For the text-containing cell, return its midpoint in [X, Y] coordinate format. 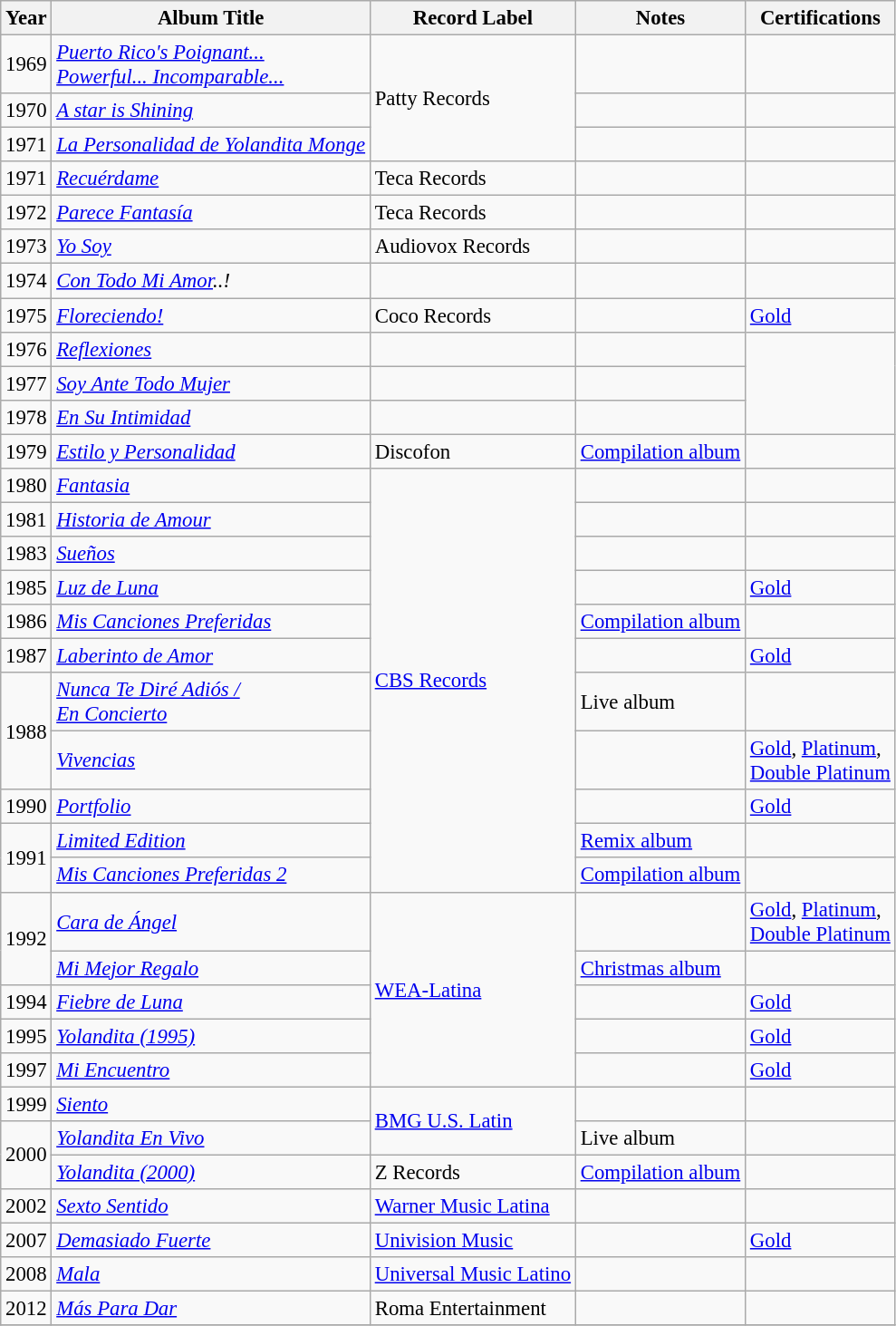
1983 [26, 554]
Warner Music Latina [473, 1206]
Universal Music Latino [473, 1274]
1969 [26, 65]
Audiovox Records [473, 247]
1973 [26, 247]
Fantasia [210, 486]
Historia de Amour [210, 519]
Nunca Te Diré Adiós / En Concierto [210, 702]
Fiebre de Luna [210, 1002]
Yolandita En Vivo [210, 1138]
1988 [26, 731]
BMG U.S. Latin [473, 1120]
1986 [26, 622]
Mala [210, 1274]
Discofon [473, 451]
Yolandita (2000) [210, 1172]
Mi Mejor Regalo [210, 968]
2008 [26, 1274]
1975 [26, 315]
Demasiado Fuerte [210, 1241]
Mi Encuentro [210, 1070]
Puerto Rico's Poignant... Powerful... Incomparable... [210, 65]
1990 [26, 807]
Vivencias [210, 761]
1985 [26, 587]
Year [26, 18]
Luz de Luna [210, 587]
1980 [26, 486]
La Personalidad de Yolandita Monge [210, 145]
Soy Ante Todo Mujer [210, 383]
1991 [26, 857]
1977 [26, 383]
1987 [26, 656]
1997 [26, 1070]
Limited Edition [210, 841]
Notes [660, 18]
Sueños [210, 554]
Album Title [210, 18]
Mis Canciones Preferidas 2 [210, 876]
Univision Music [473, 1241]
Certifications [821, 18]
Portfolio [210, 807]
En Su Intimidad [210, 417]
CBS Records [473, 681]
1976 [26, 349]
Siento [210, 1104]
1974 [26, 281]
Mis Canciones Preferidas [210, 622]
Reflexiones [210, 349]
Yo Soy [210, 247]
Estilo y Personalidad [210, 451]
1979 [26, 451]
Más Para Dar [210, 1309]
Remix album [660, 841]
2002 [26, 1206]
Patty Records [473, 99]
Con Todo Mi Amor..! [210, 281]
Parece Fantasía [210, 213]
1995 [26, 1036]
Recuérdame [210, 179]
1992 [26, 938]
Record Label [473, 18]
Coco Records [473, 315]
Yolandita (1995) [210, 1036]
2000 [26, 1155]
A star is Shining [210, 111]
Cara de Ángel [210, 921]
Sexto Sentido [210, 1206]
1970 [26, 111]
Z Records [473, 1172]
Floreciendo! [210, 315]
WEA-Latina [473, 990]
1999 [26, 1104]
Roma Entertainment [473, 1309]
1972 [26, 213]
1978 [26, 417]
1994 [26, 1002]
2012 [26, 1309]
Christmas album [660, 968]
Laberinto de Amor [210, 656]
1981 [26, 519]
2007 [26, 1241]
